Return the [x, y] coordinate for the center point of the cell that contains the specified text.  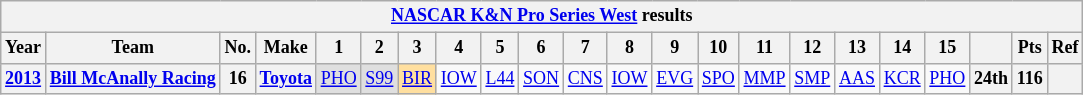
BIR [418, 78]
9 [675, 48]
1 [338, 48]
10 [719, 48]
116 [1030, 78]
Pts [1030, 48]
15 [948, 48]
AAS [858, 78]
MMP [764, 78]
KCR [902, 78]
2013 [24, 78]
L44 [500, 78]
SMP [812, 78]
3 [418, 48]
13 [858, 48]
CNS [585, 78]
Make [286, 48]
8 [630, 48]
No. [238, 48]
Year [24, 48]
NASCAR K&N Pro Series West results [542, 16]
5 [500, 48]
Ref [1065, 48]
24th [992, 78]
SPO [719, 78]
11 [764, 48]
12 [812, 48]
2 [380, 48]
S99 [380, 78]
6 [542, 48]
Bill McAnally Racing [132, 78]
Team [132, 48]
7 [585, 48]
SON [542, 78]
16 [238, 78]
EVG [675, 78]
14 [902, 48]
Toyota [286, 78]
4 [458, 48]
